Provide the (x, y) coordinate of the cell's center where the given text is located.  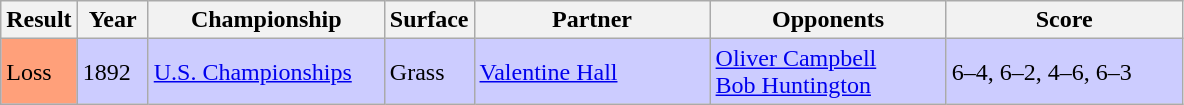
Oliver Campbell Bob Huntington (828, 72)
Partner (592, 20)
Grass (429, 72)
Championship (266, 20)
U.S. Championships (266, 72)
Surface (429, 20)
Loss (39, 72)
Year (112, 20)
Result (39, 20)
Opponents (828, 20)
6–4, 6–2, 4–6, 6–3 (1064, 72)
1892 (112, 72)
Score (1064, 20)
Valentine Hall (592, 72)
